Extract the (x, y) coordinate from the center of the cell holding the provided text.  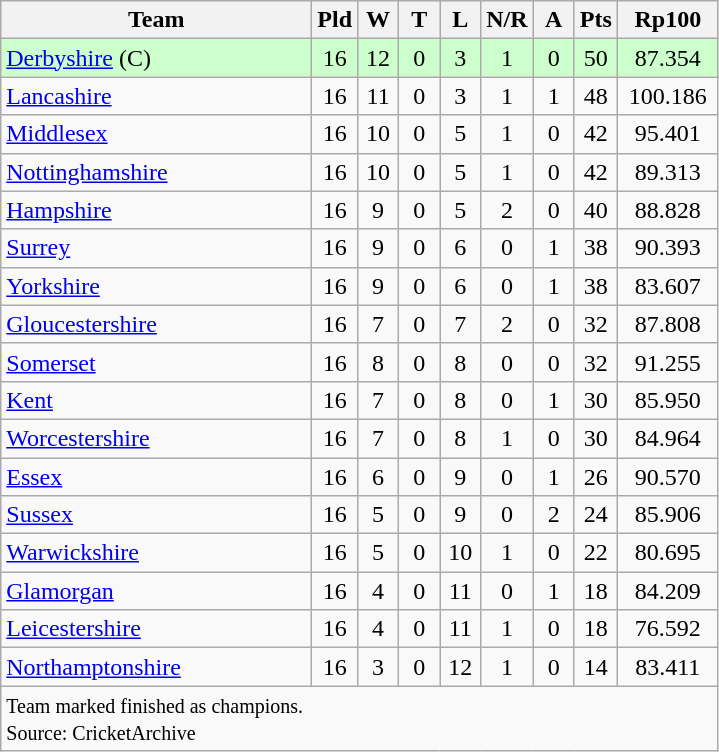
Team marked finished as champions.Source: CricketArchive (360, 718)
Warwickshire (156, 553)
14 (596, 667)
24 (596, 515)
91.255 (668, 362)
Glamorgan (156, 591)
W (378, 20)
Surrey (156, 248)
84.209 (668, 591)
87.808 (668, 324)
L (460, 20)
Northamptonshire (156, 667)
76.592 (668, 629)
Sussex (156, 515)
Essex (156, 477)
Lancashire (156, 96)
Pts (596, 20)
87.354 (668, 58)
T (420, 20)
84.964 (668, 438)
Team (156, 20)
Gloucestershire (156, 324)
Rp100 (668, 20)
83.411 (668, 667)
N/R (507, 20)
50 (596, 58)
Yorkshire (156, 286)
100.186 (668, 96)
Worcestershire (156, 438)
85.906 (668, 515)
83.607 (668, 286)
40 (596, 210)
90.393 (668, 248)
90.570 (668, 477)
Hampshire (156, 210)
88.828 (668, 210)
Derbyshire (C) (156, 58)
80.695 (668, 553)
89.313 (668, 172)
85.950 (668, 400)
22 (596, 553)
26 (596, 477)
Pld (335, 20)
95.401 (668, 134)
Nottinghamshire (156, 172)
Kent (156, 400)
Leicestershire (156, 629)
A (554, 20)
Middlesex (156, 134)
Somerset (156, 362)
48 (596, 96)
